Identify which cell holds the provided text, then report its [x, y] central coordinate. 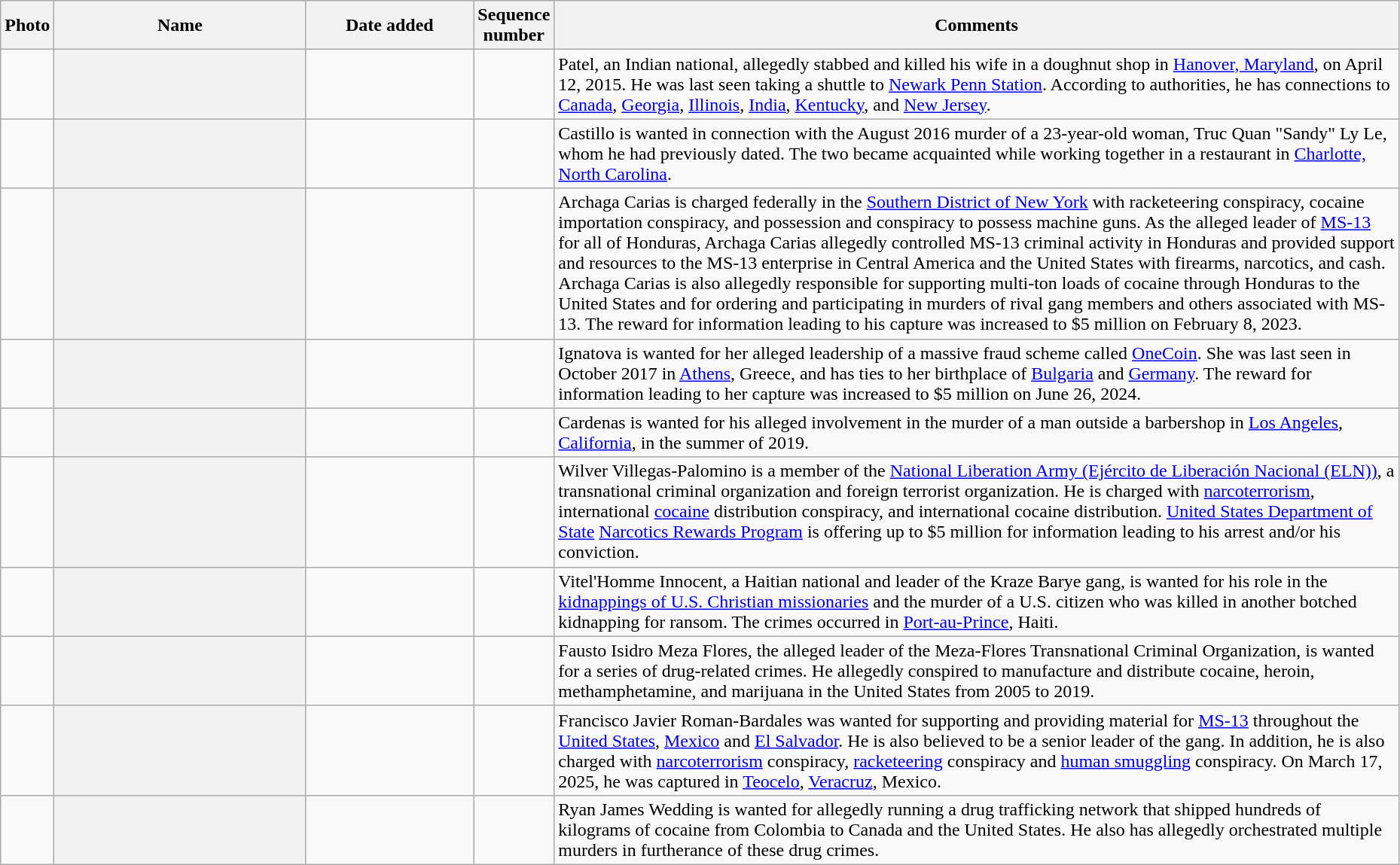
Comments [977, 26]
Photo [27, 26]
Date added [390, 26]
Name [180, 26]
Sequencenumber [514, 26]
Cardenas is wanted for his alleged involvement in the murder of a man outside a barbershop in Los Angeles, California, in the summer of 2019. [977, 432]
